For the text-containing cell, return its midpoint in (x, y) coordinate format. 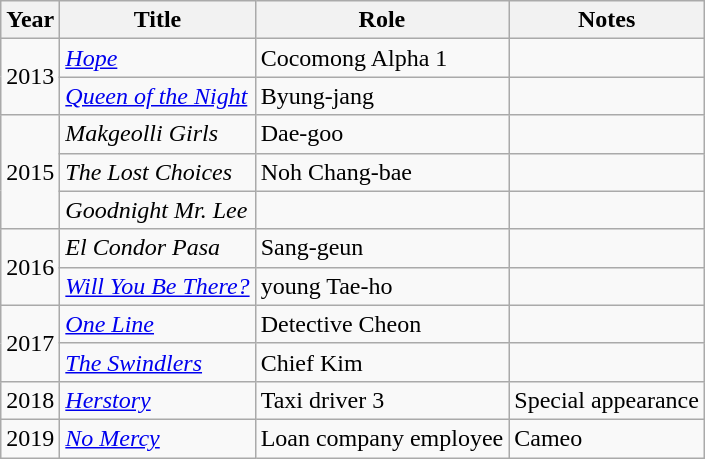
2013 (30, 77)
Goodnight Mr. Lee (158, 210)
Loan company employee (382, 438)
Year (30, 20)
Will You Be There? (158, 286)
2015 (30, 172)
young Tae-ho (382, 286)
2018 (30, 400)
Notes (607, 20)
2016 (30, 267)
Taxi driver 3 (382, 400)
One Line (158, 324)
Byung-jang (382, 96)
The Lost Choices (158, 172)
The Swindlers (158, 362)
Cameo (607, 438)
Chief Kim (382, 362)
No Mercy (158, 438)
2017 (30, 343)
El Condor Pasa (158, 248)
Role (382, 20)
Title (158, 20)
Noh Chang-bae (382, 172)
Detective Cheon (382, 324)
Cocomong Alpha 1 (382, 58)
Herstory (158, 400)
Special appearance (607, 400)
2019 (30, 438)
Hope (158, 58)
Makgeolli Girls (158, 134)
Dae-goo (382, 134)
Sang-geun (382, 248)
Queen of the Night (158, 96)
